Provide the [X, Y] coordinate of the cell's center where the given text is located.  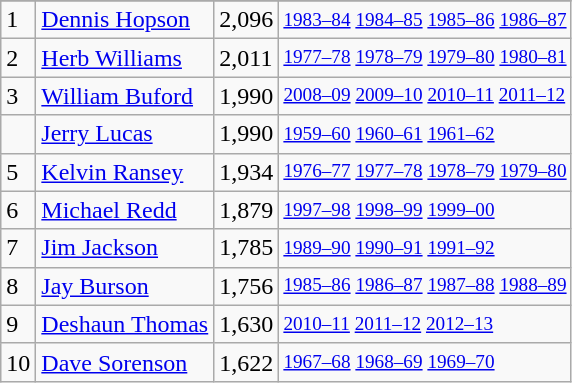
Herb Williams [125, 58]
Michael Redd [125, 210]
2,011 [246, 58]
1,756 [246, 286]
2,096 [246, 20]
2008–09 2009–10 2010–11 2011–12 [425, 96]
9 [18, 324]
Dennis Hopson [125, 20]
6 [18, 210]
2010–11 2011–12 2012–13 [425, 324]
10 [18, 362]
5 [18, 172]
1997–98 1998–99 1999–00 [425, 210]
1985–86 1986–87 1987–88 1988–89 [425, 286]
3 [18, 96]
Jerry Lucas [125, 134]
2 [18, 58]
8 [18, 286]
1,622 [246, 362]
Jay Burson [125, 286]
Deshaun Thomas [125, 324]
1977–78 1978–79 1979–80 1980–81 [425, 58]
1 [18, 20]
1976–77 1977–78 1978–79 1979–80 [425, 172]
1,934 [246, 172]
1,630 [246, 324]
William Buford [125, 96]
1959–60 1960–61 1961–62 [425, 134]
7 [18, 248]
1967–68 1968–69 1969–70 [425, 362]
Jim Jackson [125, 248]
1989–90 1990–91 1991–92 [425, 248]
1983–84 1984–85 1985–86 1986–87 [425, 20]
1,879 [246, 210]
1,785 [246, 248]
Kelvin Ransey [125, 172]
Dave Sorenson [125, 362]
